Return (X, Y) of the center of cell containing provided text 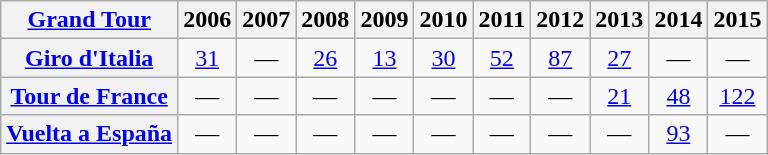
26 (326, 58)
93 (678, 134)
2006 (208, 20)
Giro d'Italia (90, 58)
2010 (444, 20)
2014 (678, 20)
2009 (384, 20)
2015 (738, 20)
2011 (502, 20)
2008 (326, 20)
87 (560, 58)
27 (620, 58)
2007 (266, 20)
31 (208, 58)
52 (502, 58)
13 (384, 58)
48 (678, 96)
2013 (620, 20)
2012 (560, 20)
21 (620, 96)
Grand Tour (90, 20)
Vuelta a España (90, 134)
Tour de France (90, 96)
122 (738, 96)
30 (444, 58)
